Determine the (X, Y) coordinate at the center of the cell enclosing the given text.  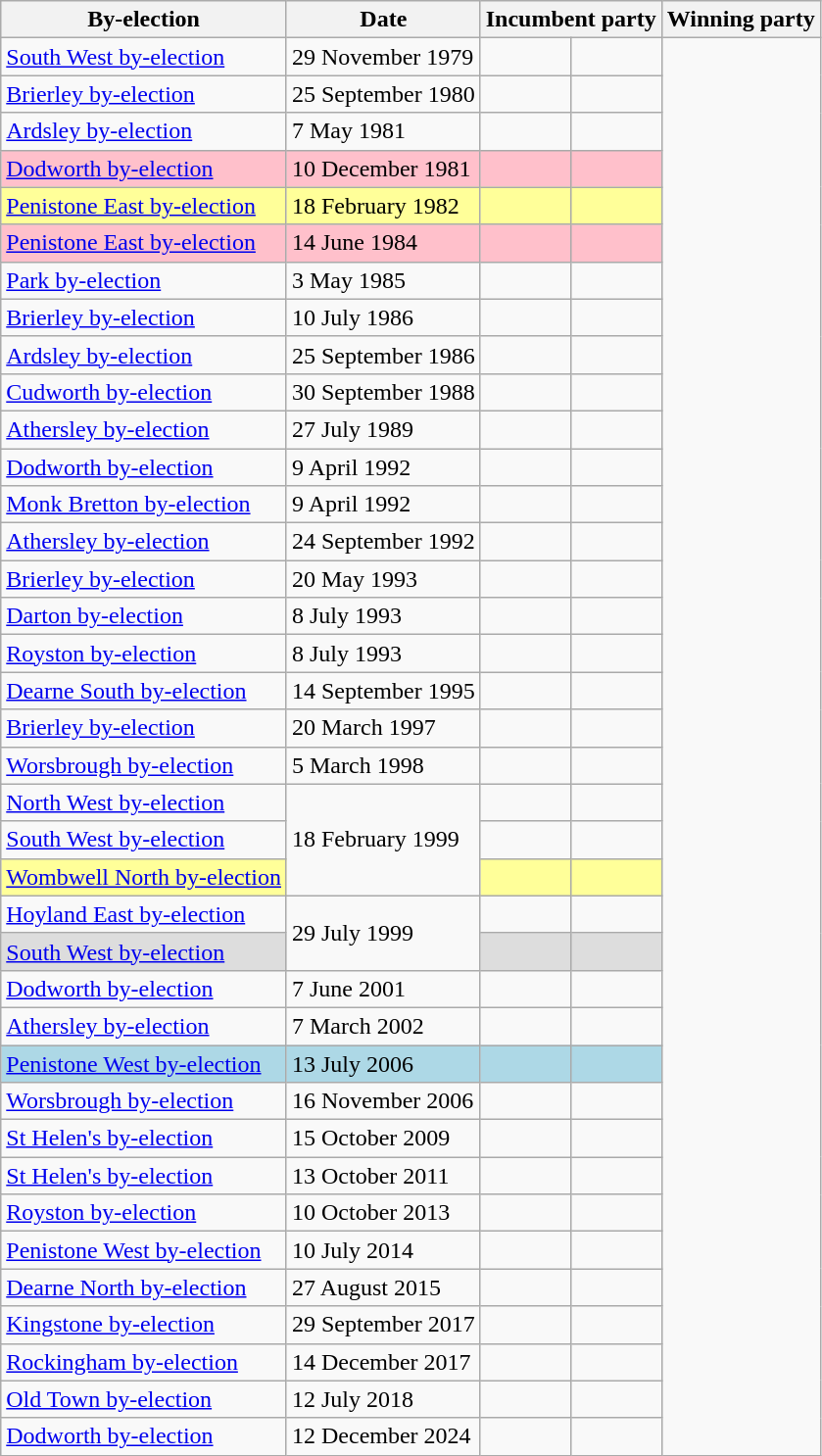
27 July 1989 (383, 429)
20 May 1993 (383, 579)
Monk Bretton by-election (144, 505)
18 February 1999 (383, 840)
7 June 2001 (383, 989)
18 February 1982 (383, 206)
Rockingham by-election (144, 1362)
Wombwell North by-election (144, 877)
10 July 2014 (383, 1250)
Winning party (741, 20)
20 March 1997 (383, 728)
12 July 2018 (383, 1399)
3 May 1985 (383, 280)
Dearne South by-election (144, 691)
15 October 2009 (383, 1139)
10 July 1986 (383, 317)
10 October 2013 (383, 1213)
Old Town by-election (144, 1399)
29 July 1999 (383, 933)
Date (383, 20)
7 March 2002 (383, 1026)
Darton by-election (144, 616)
29 September 2017 (383, 1325)
Hoyland East by-election (144, 914)
10 December 1981 (383, 169)
Incumbent party (570, 20)
25 September 1980 (383, 94)
7 May 1981 (383, 131)
14 June 1984 (383, 243)
16 November 2006 (383, 1101)
12 December 2024 (383, 1436)
13 July 2006 (383, 1063)
14 September 1995 (383, 691)
Cudworth by-election (144, 392)
Dearne North by-election (144, 1287)
Kingstone by-election (144, 1325)
27 August 2015 (383, 1287)
30 September 1988 (383, 392)
13 October 2011 (383, 1176)
Park by-election (144, 280)
5 March 1998 (383, 765)
29 November 1979 (383, 57)
24 September 1992 (383, 542)
By-election (144, 20)
14 December 2017 (383, 1362)
25 September 1986 (383, 355)
North West by-election (144, 802)
